Output the [X, Y] coordinate of the center of the cell containing the given text.  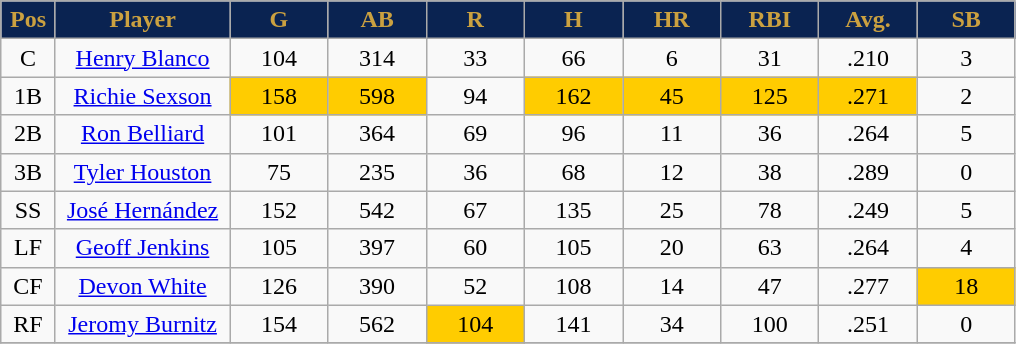
154 [279, 324]
96 [573, 134]
Player [142, 20]
598 [377, 96]
SB [966, 20]
3 [966, 58]
100 [770, 324]
33 [475, 58]
Henry Blanco [142, 58]
94 [475, 96]
390 [377, 286]
78 [770, 210]
Geoff Jenkins [142, 248]
397 [377, 248]
38 [770, 172]
RBI [770, 20]
.289 [868, 172]
HR [672, 20]
AB [377, 20]
José Hernández [142, 210]
R [475, 20]
CF [28, 286]
G [279, 20]
LF [28, 248]
68 [573, 172]
141 [573, 324]
Jeromy Burnitz [142, 324]
Devon White [142, 286]
135 [573, 210]
Pos [28, 20]
152 [279, 210]
Ron Belliard [142, 134]
47 [770, 286]
158 [279, 96]
.271 [868, 96]
542 [377, 210]
14 [672, 286]
11 [672, 134]
18 [966, 286]
3B [28, 172]
12 [672, 172]
101 [279, 134]
Avg. [868, 20]
Tyler Houston [142, 172]
6 [672, 58]
364 [377, 134]
25 [672, 210]
75 [279, 172]
235 [377, 172]
2 [966, 96]
31 [770, 58]
125 [770, 96]
H [573, 20]
52 [475, 286]
69 [475, 134]
.210 [868, 58]
2B [28, 134]
20 [672, 248]
4 [966, 248]
126 [279, 286]
60 [475, 248]
67 [475, 210]
162 [573, 96]
.249 [868, 210]
.277 [868, 286]
66 [573, 58]
1B [28, 96]
.251 [868, 324]
45 [672, 96]
63 [770, 248]
562 [377, 324]
108 [573, 286]
314 [377, 58]
Richie Sexson [142, 96]
C [28, 58]
RF [28, 324]
34 [672, 324]
SS [28, 210]
